Return [X, Y] of the center of cell containing provided text 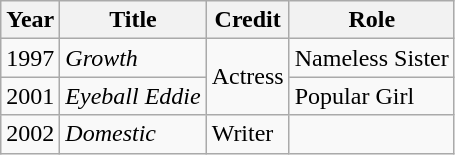
Credit [248, 20]
Growth [133, 58]
Eyeball Eddie [133, 96]
Domestic [133, 134]
Writer [248, 134]
Popular Girl [372, 96]
Actress [248, 77]
Year [30, 20]
Nameless Sister [372, 58]
2002 [30, 134]
Role [372, 20]
2001 [30, 96]
1997 [30, 58]
Title [133, 20]
